Return the [x, y] coordinate for the center point of the cell that contains the specified text.  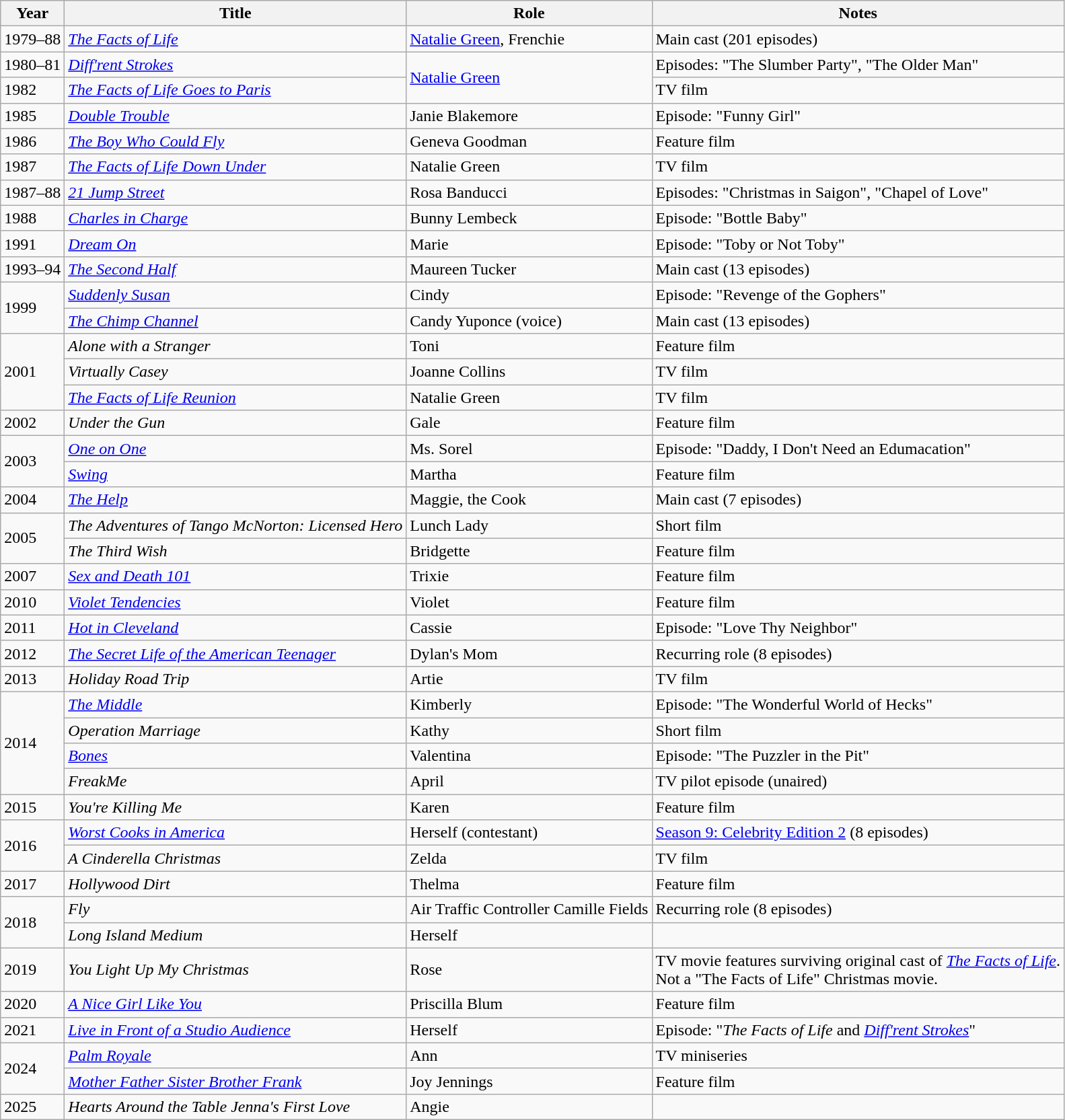
Under the Gun [235, 423]
2025 [32, 1107]
Hollywood Dirt [235, 884]
The Boy Who Could Fly [235, 141]
Episode: "Love Thy Neighbor" [858, 628]
The Facts of Life [235, 39]
Episodes: "The Slumber Party", "The Older Man" [858, 65]
2015 [32, 807]
Karen [529, 807]
Ann [529, 1055]
Episode: "Toby or Not Toby" [858, 244]
Episode: "Funny Girl" [858, 116]
1999 [32, 307]
2021 [32, 1030]
Toni [529, 346]
Main cast (7 episodes) [858, 500]
TV pilot episode (unaired) [858, 782]
You Light Up My Christmas [235, 970]
Artie [529, 679]
Episode: "The Puzzler in the Pit" [858, 756]
Natalie Green, Frenchie [529, 39]
Virtually Casey [235, 372]
Year [32, 13]
Episode: "Bottle Baby" [858, 218]
Long Island Medium [235, 935]
Candy Yuponce (voice) [529, 321]
Main cast (201 episodes) [858, 39]
Dylan's Mom [529, 653]
1982 [32, 90]
Hot in Cleveland [235, 628]
Martha [529, 474]
Maureen Tucker [529, 269]
2020 [32, 1004]
The Chimp Channel [235, 321]
April [529, 782]
Charles in Charge [235, 218]
2004 [32, 500]
2012 [32, 653]
2007 [32, 576]
Priscilla Blum [529, 1004]
Rose [529, 970]
Lunch Lady [529, 525]
Janie Blakemore [529, 116]
Maggie, the Cook [529, 500]
Episode: "Daddy, I Don't Need an Edumacation" [858, 449]
Live in Front of a Studio Audience [235, 1030]
Cassie [529, 628]
Herself (contestant) [529, 833]
2001 [32, 372]
The Secret Life of the American Teenager [235, 653]
Sex and Death 101 [235, 576]
Bones [235, 756]
FreakMe [235, 782]
2016 [32, 846]
Geneva Goodman [529, 141]
1985 [32, 116]
Zelda [529, 858]
Dream On [235, 244]
1986 [32, 141]
Angie [529, 1107]
1988 [32, 218]
Kathy [529, 730]
Episode: "The Facts of Life and Diff'rent Strokes" [858, 1030]
Violet Tendencies [235, 602]
Season 9: Celebrity Edition 2 (8 episodes) [858, 833]
Swing [235, 474]
2019 [32, 970]
The Facts of Life Down Under [235, 167]
Diff'rent Strokes [235, 65]
Alone with a Stranger [235, 346]
Bridgette [529, 551]
Air Traffic Controller Camille Fields [529, 909]
Mother Father Sister Brother Frank [235, 1081]
Joanne Collins [529, 372]
2005 [32, 538]
The Middle [235, 704]
1980–81 [32, 65]
Palm Royale [235, 1055]
The Adventures of Tango McNorton: Licensed Hero [235, 525]
2024 [32, 1068]
1987–88 [32, 192]
2017 [32, 884]
2013 [32, 679]
Rosa Banducci [529, 192]
Title [235, 13]
2018 [32, 922]
Episode: "Revenge of the Gophers" [858, 295]
Hearts Around the Table Jenna's First Love [235, 1107]
A Nice Girl Like You [235, 1004]
The Third Wish [235, 551]
Cindy [529, 295]
Bunny Lembeck [529, 218]
You're Killing Me [235, 807]
Suddenly Susan [235, 295]
Episode: "The Wonderful World of Hecks" [858, 704]
Valentina [529, 756]
The Help [235, 500]
2014 [32, 743]
21 Jump Street [235, 192]
Trixie [529, 576]
Holiday Road Trip [235, 679]
Double Trouble [235, 116]
Notes [858, 13]
1991 [32, 244]
Fly [235, 909]
2003 [32, 461]
Worst Cooks in America [235, 833]
TV miniseries [858, 1055]
2011 [32, 628]
The Second Half [235, 269]
1979–88 [32, 39]
1987 [32, 167]
Operation Marriage [235, 730]
2002 [32, 423]
Marie [529, 244]
Role [529, 13]
Kimberly [529, 704]
Thelma [529, 884]
One on One [235, 449]
2010 [32, 602]
Joy Jennings [529, 1081]
The Facts of Life Goes to Paris [235, 90]
The Facts of Life Reunion [235, 398]
Gale [529, 423]
A Cinderella Christmas [235, 858]
TV movie features surviving original cast of The Facts of Life.Not a "The Facts of Life" Christmas movie. [858, 970]
1993–94 [32, 269]
Episodes: "Christmas in Saigon", "Chapel of Love" [858, 192]
Violet [529, 602]
Ms. Sorel [529, 449]
